Return the [x, y] coordinate for the center point of the cell that contains the specified text.  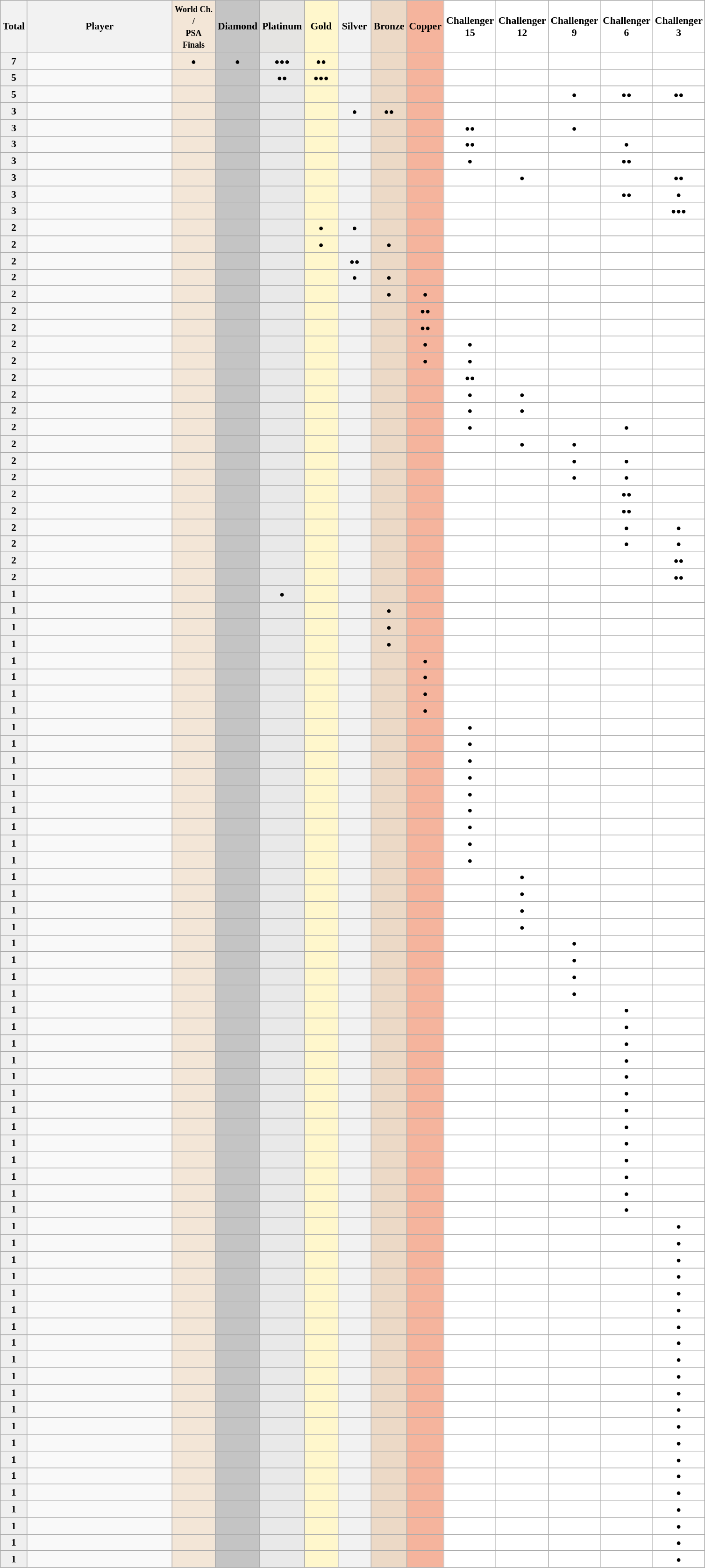
Platinum [282, 27]
Challenger 9 [574, 27]
Player [100, 27]
Diamond [237, 27]
Challenger 6 [627, 27]
Total [14, 27]
Copper [425, 27]
World Ch. /PSA Finals [193, 27]
Challenger 12 [522, 27]
Bronze [389, 27]
Gold [321, 27]
7 [14, 61]
Challenger 3 [679, 27]
Challenger 15 [470, 27]
Silver [355, 27]
